Determine the [x, y] coordinate at the center of the cell enclosing the given text.  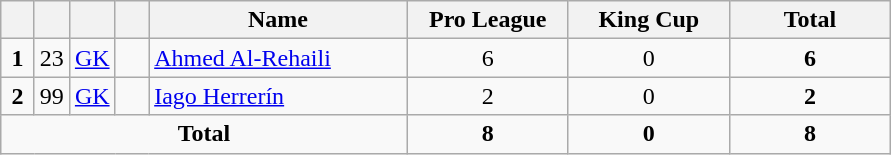
Iago Herrerín [278, 96]
Ahmed Al-Rehaili [278, 58]
1 [18, 58]
Name [278, 20]
King Cup [648, 20]
99 [52, 96]
23 [52, 58]
Pro League [488, 20]
